Output the (X, Y) coordinate of the center of the cell containing the given text.  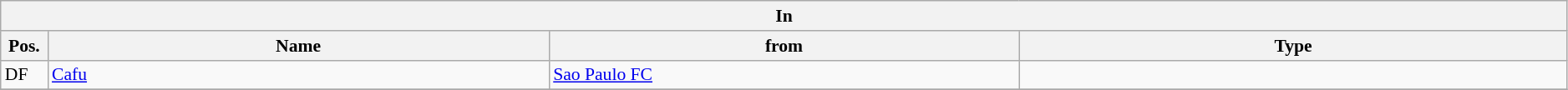
In (784, 16)
Cafu (298, 75)
from (784, 46)
Name (298, 46)
Type (1293, 46)
Sao Paulo FC (784, 75)
DF (24, 75)
Pos. (24, 46)
